Locate the cell with the specified text and output its [X, Y] center coordinate. 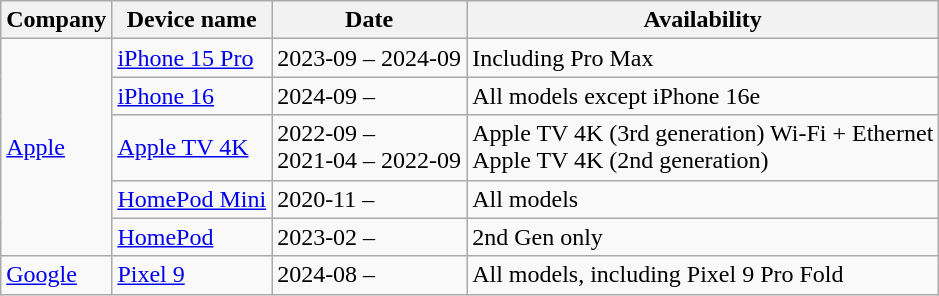
2022-09 –2021-04 – 2022-09 [370, 148]
Pixel 9 [192, 275]
All models [703, 199]
All models, including Pixel 9 Pro Fold [703, 275]
2024-08 – [370, 275]
2023-09 – 2024-09 [370, 58]
Availability [703, 20]
Date [370, 20]
Including Pro Max [703, 58]
2023-02 – [370, 237]
iPhone 15 Pro [192, 58]
2nd Gen only [703, 237]
HomePod [192, 237]
Device name [192, 20]
Apple TV 4K (3rd generation) Wi-Fi + EthernetApple TV 4K (2nd generation) [703, 148]
Apple TV 4K [192, 148]
2020-11 – [370, 199]
All models except iPhone 16e [703, 96]
Google [56, 275]
iPhone 16 [192, 96]
HomePod Mini [192, 199]
Apple [56, 148]
Company [56, 20]
2024-09 – [370, 96]
